Search for the cell housing the specified text and yield its (x, y) center coordinate. 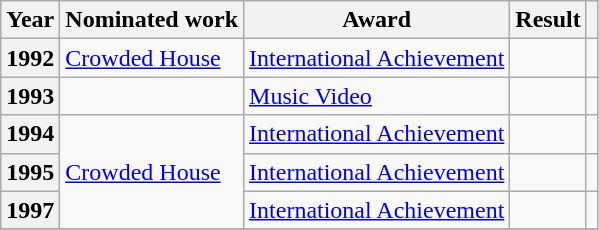
1993 (30, 96)
Result (548, 20)
1992 (30, 58)
Nominated work (152, 20)
1995 (30, 172)
1994 (30, 134)
Award (377, 20)
Music Video (377, 96)
1997 (30, 210)
Year (30, 20)
